Detect which cell encompasses the target text, then output its [X, Y] center coordinate. 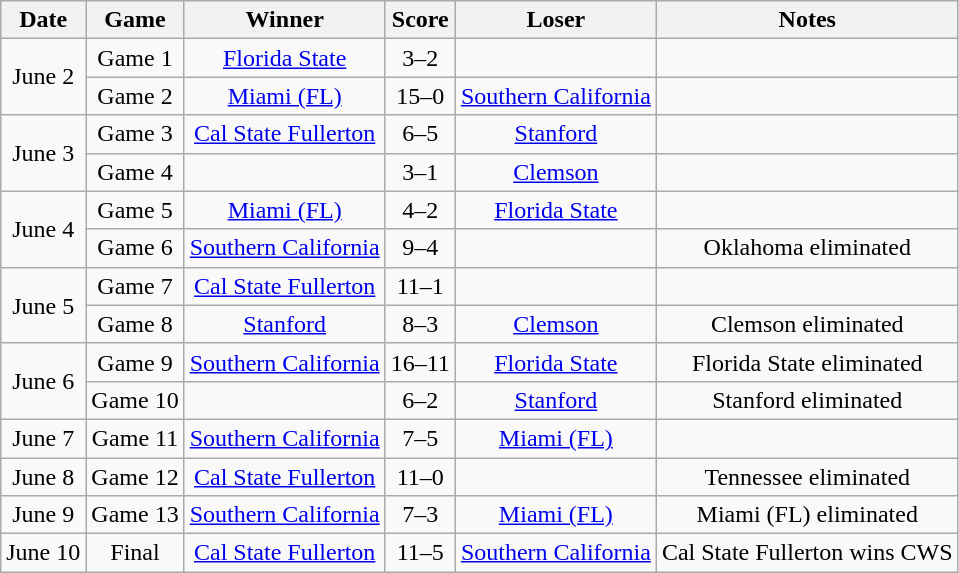
Stanford eliminated [807, 400]
Date [44, 20]
June 10 [44, 553]
June 6 [44, 381]
Game 1 [135, 58]
Game 13 [135, 515]
6–5 [420, 134]
7–5 [420, 438]
Winner [284, 20]
15–0 [420, 96]
June 3 [44, 153]
June 7 [44, 438]
Clemson eliminated [807, 324]
Game 5 [135, 210]
Oklahoma eliminated [807, 248]
Score [420, 20]
8–3 [420, 324]
4–2 [420, 210]
Game 12 [135, 477]
9–4 [420, 248]
Game 8 [135, 324]
16–11 [420, 362]
3–2 [420, 58]
11–5 [420, 553]
June 2 [44, 77]
Game [135, 20]
Game 10 [135, 400]
7–3 [420, 515]
6–2 [420, 400]
Cal State Fullerton wins CWS [807, 553]
Game 6 [135, 248]
Game 4 [135, 172]
Game 3 [135, 134]
Final [135, 553]
June 4 [44, 229]
Notes [807, 20]
Tennessee eliminated [807, 477]
11–0 [420, 477]
Game 2 [135, 96]
June 5 [44, 305]
Florida State eliminated [807, 362]
11–1 [420, 286]
Game 7 [135, 286]
Miami (FL) eliminated [807, 515]
3–1 [420, 172]
Game 9 [135, 362]
Loser [556, 20]
Game 11 [135, 438]
June 8 [44, 477]
June 9 [44, 515]
